Return [X, Y] of the center of cell containing provided text 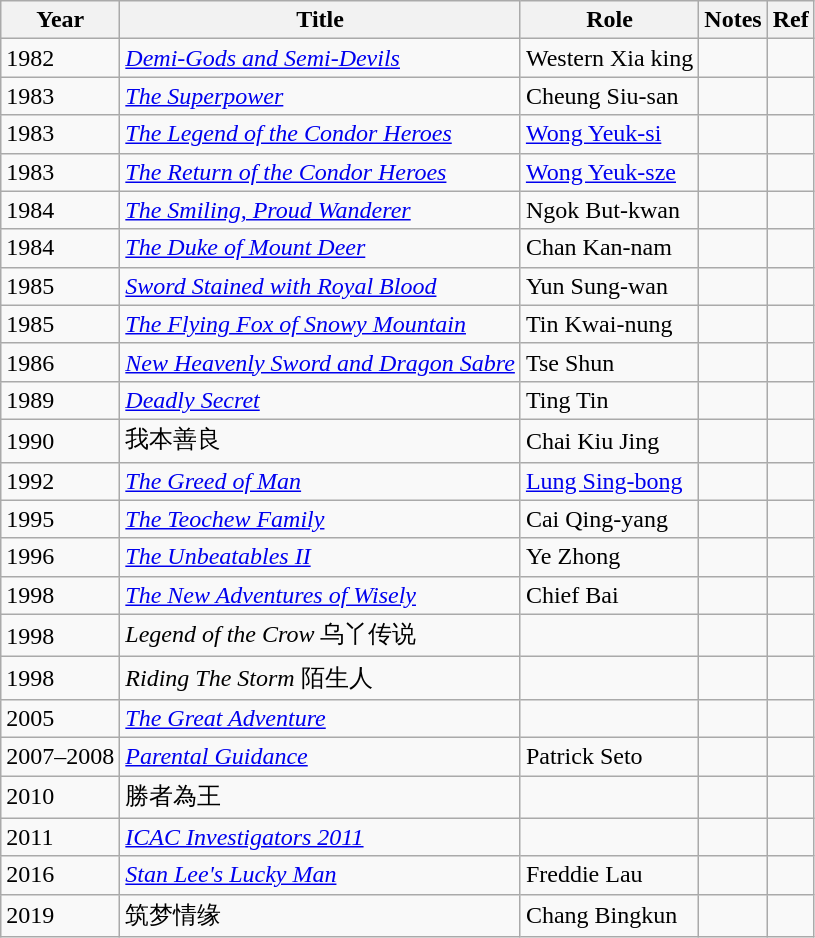
筑梦情缘 [320, 916]
Notes [733, 20]
Cheung Siu-san [609, 96]
The Unbeatables II [320, 557]
Chang Bingkun [609, 916]
1996 [60, 557]
Year [60, 20]
2010 [60, 798]
Parental Guidance [320, 756]
Tin Kwai-nung [609, 324]
Freddie Lau [609, 875]
Sword Stained with Royal Blood [320, 286]
The Great Adventure [320, 718]
Lung Sing-bong [609, 481]
Demi-Gods and Semi-Devils [320, 58]
Riding The Storm 陌生人 [320, 678]
1989 [60, 400]
Title [320, 20]
The Teochew Family [320, 519]
2007–2008 [60, 756]
Cai Qing-yang [609, 519]
The Duke of Mount Deer [320, 248]
1992 [60, 481]
Legend of the Crow 乌丫传说 [320, 636]
Chan Kan-nam [609, 248]
New Heavenly Sword and Dragon Sabre [320, 362]
2011 [60, 837]
Western Xia king [609, 58]
Chief Bai [609, 595]
Wong Yeuk-sze [609, 172]
1982 [60, 58]
1995 [60, 519]
2019 [60, 916]
1990 [60, 440]
The Flying Fox of Snowy Mountain [320, 324]
Stan Lee's Lucky Man [320, 875]
The Greed of Man [320, 481]
The Return of the Condor Heroes [320, 172]
The Smiling, Proud Wanderer [320, 210]
2005 [60, 718]
The Superpower [320, 96]
The Legend of the Condor Heroes [320, 134]
Yun Sung-wan [609, 286]
Ngok But-kwan [609, 210]
Patrick Seto [609, 756]
Ye Zhong [609, 557]
2016 [60, 875]
Chai Kiu Jing [609, 440]
Deadly Secret [320, 400]
Role [609, 20]
1986 [60, 362]
Wong Yeuk-si [609, 134]
Tse Shun [609, 362]
我本善良 [320, 440]
Ting Tin [609, 400]
The New Adventures of Wisely [320, 595]
ICAC Investigators 2011 [320, 837]
勝者為王 [320, 798]
Ref [790, 20]
